Search for the cell housing the specified text and yield its (x, y) center coordinate. 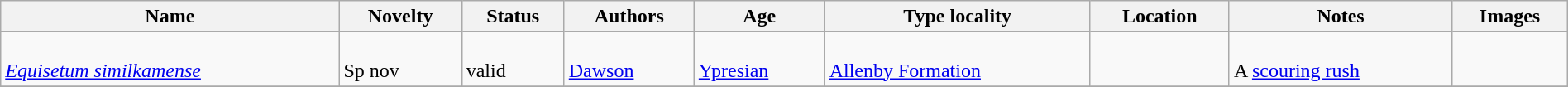
Dawson (629, 60)
Status (513, 17)
Images (1510, 17)
Authors (629, 17)
Name (170, 17)
A scouring rush (1340, 60)
Type locality (958, 17)
Novelty (400, 17)
Allenby Formation (958, 60)
Notes (1340, 17)
Age (759, 17)
Equisetum similkamense (170, 60)
Sp nov (400, 60)
valid (513, 60)
Ypresian (759, 60)
Location (1159, 17)
